Locate the cell with the specified text and output its (x, y) center coordinate. 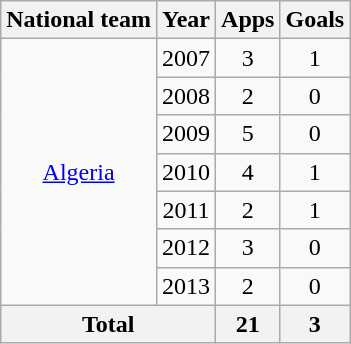
Apps (248, 20)
2010 (186, 172)
Algeria (79, 172)
21 (248, 324)
4 (248, 172)
Total (108, 324)
5 (248, 134)
2007 (186, 58)
National team (79, 20)
2009 (186, 134)
2011 (186, 210)
2013 (186, 286)
2012 (186, 248)
2008 (186, 96)
Goals (315, 20)
Year (186, 20)
